Provide the (x, y) coordinate of the cell's center where the given text is located.  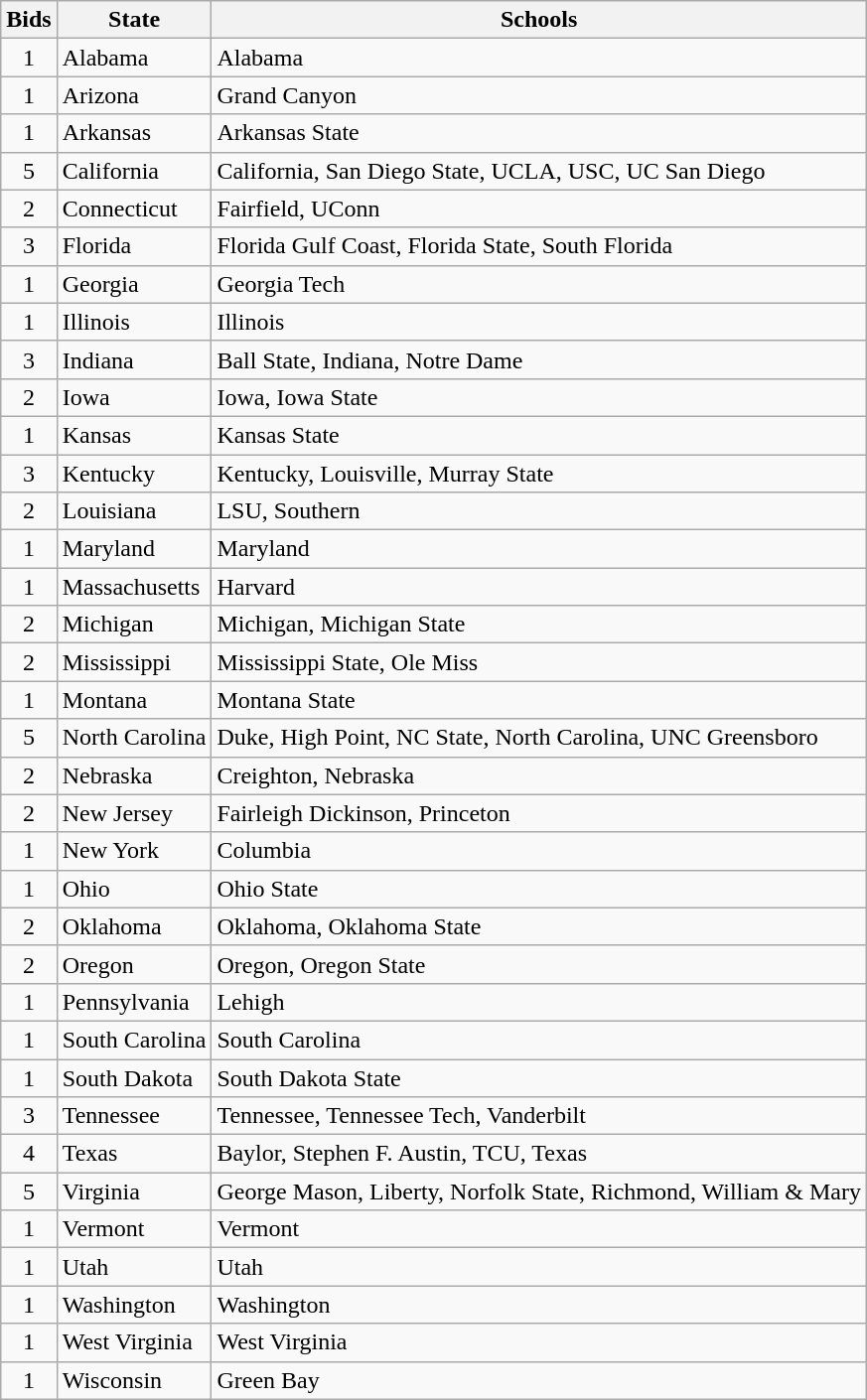
Kansas State (539, 435)
Montana (134, 700)
Lehigh (539, 1002)
South Dakota (134, 1077)
Ohio State (539, 889)
Harvard (539, 587)
Grand Canyon (539, 95)
Connecticut (134, 209)
Ohio (134, 889)
Bids (29, 20)
Mississippi (134, 662)
Oregon, Oregon State (539, 964)
California (134, 171)
Georgia Tech (539, 284)
State (134, 20)
Texas (134, 1154)
Oregon (134, 964)
Baylor, Stephen F. Austin, TCU, Texas (539, 1154)
Oklahoma, Oklahoma State (539, 926)
Nebraska (134, 775)
Arkansas State (539, 133)
Duke, High Point, NC State, North Carolina, UNC Greensboro (539, 738)
California, San Diego State, UCLA, USC, UC San Diego (539, 171)
Massachusetts (134, 587)
Arizona (134, 95)
Fairfield, UConn (539, 209)
North Carolina (134, 738)
Pennsylvania (134, 1002)
George Mason, Liberty, Norfolk State, Richmond, William & Mary (539, 1191)
Creighton, Nebraska (539, 775)
Arkansas (134, 133)
Georgia (134, 284)
Kansas (134, 435)
Michigan, Michigan State (539, 625)
Wisconsin (134, 1380)
South Dakota State (539, 1077)
Mississippi State, Ole Miss (539, 662)
Columbia (539, 851)
Louisiana (134, 511)
Virginia (134, 1191)
Iowa, Iowa State (539, 397)
4 (29, 1154)
Tennessee, Tennessee Tech, Vanderbilt (539, 1116)
Fairleigh Dickinson, Princeton (539, 813)
Iowa (134, 397)
New York (134, 851)
Tennessee (134, 1116)
LSU, Southern (539, 511)
Green Bay (539, 1380)
Schools (539, 20)
Kentucky (134, 474)
Ball State, Indiana, Notre Dame (539, 359)
Florida Gulf Coast, Florida State, South Florida (539, 246)
Montana State (539, 700)
Michigan (134, 625)
Indiana (134, 359)
Oklahoma (134, 926)
Kentucky, Louisville, Murray State (539, 474)
New Jersey (134, 813)
Florida (134, 246)
